For the text-containing cell, return its midpoint in (x, y) coordinate format. 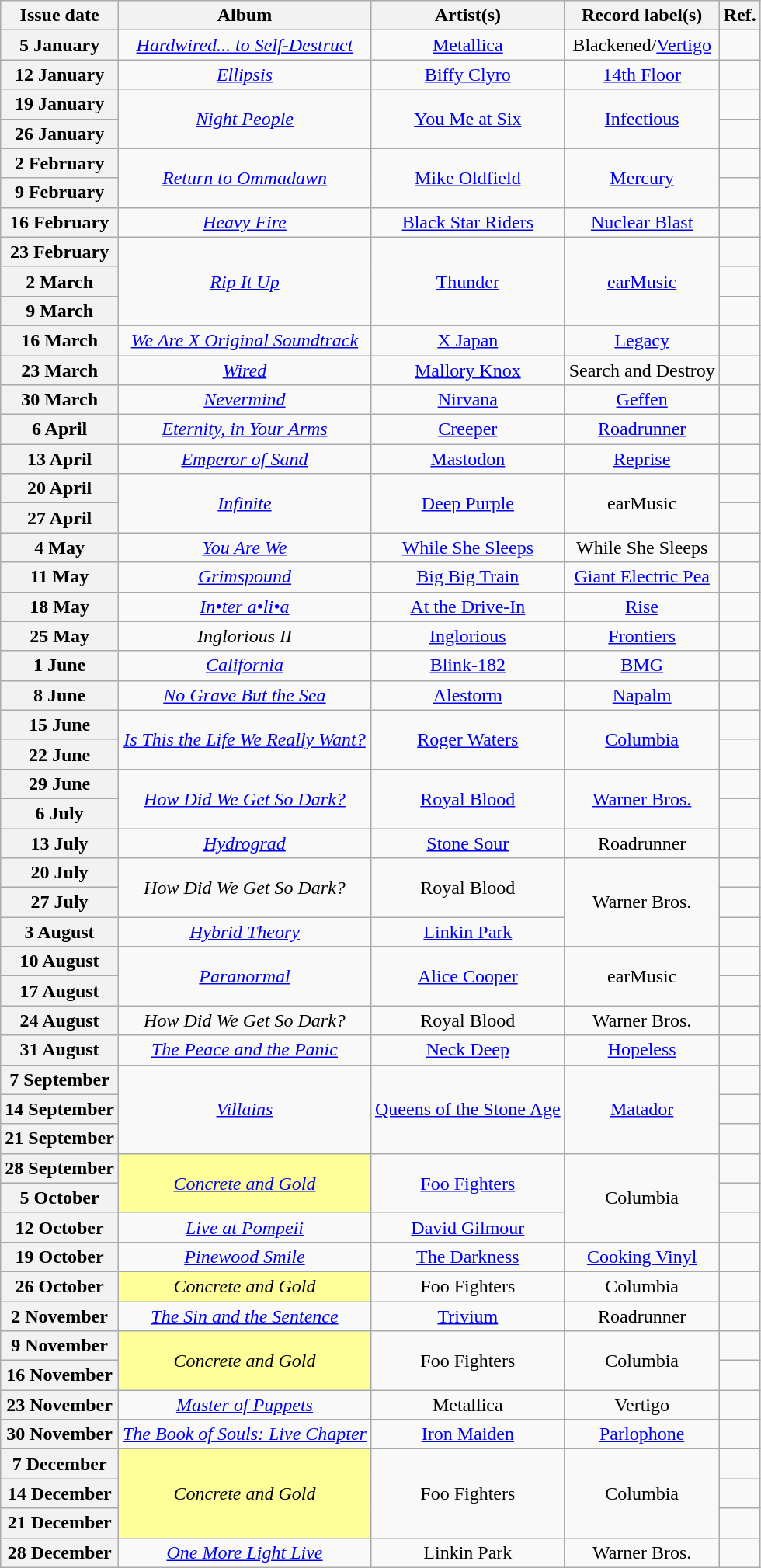
David Gilmour (467, 1227)
2 February (60, 163)
25 May (60, 636)
The Book of Souls: Live Chapter (244, 1434)
21 December (60, 1523)
23 February (60, 252)
You Me at Six (467, 119)
Napalm (641, 695)
Alice Cooper (467, 976)
Hardwired... to Self-Destruct (244, 45)
Rise (641, 607)
26 October (60, 1286)
30 March (60, 400)
22 June (60, 754)
Return to Ommadawn (244, 178)
4 May (60, 548)
Blink-182 (467, 666)
Cooking Vinyl (641, 1257)
12 October (60, 1227)
California (244, 666)
Roger Waters (467, 739)
16 March (60, 340)
You Are We (244, 548)
2 March (60, 281)
13 July (60, 843)
5 January (60, 45)
Nevermind (244, 400)
Master of Puppets (244, 1405)
18 May (60, 607)
28 December (60, 1552)
6 July (60, 813)
Ref. (739, 16)
Issue date (60, 16)
27 July (60, 902)
Live at Pompeii (244, 1227)
Neck Deep (467, 1050)
Nuclear Blast (641, 222)
Stone Sour (467, 843)
20 April (60, 488)
No Grave But the Sea (244, 695)
Vertigo (641, 1405)
Iron Maiden (467, 1434)
26 January (60, 134)
9 November (60, 1346)
Hopeless (641, 1050)
31 August (60, 1050)
Hybrid Theory (244, 932)
Parlophone (641, 1434)
We Are X Original Soundtrack (244, 340)
At the Drive-In (467, 607)
28 September (60, 1168)
5 October (60, 1198)
19 October (60, 1257)
20 July (60, 873)
Rip It Up (244, 281)
7 September (60, 1080)
Heavy Fire (244, 222)
The Darkness (467, 1257)
Wired (244, 370)
Deep Purple (467, 503)
Blackened/Vertigo (641, 45)
13 April (60, 459)
Mike Oldfield (467, 178)
16 February (60, 222)
Big Big Train (467, 577)
1 June (60, 666)
16 November (60, 1375)
Hydrograd (244, 843)
Ellipsis (244, 75)
Geffen (641, 400)
2 November (60, 1316)
Mallory Knox (467, 370)
Record label(s) (641, 16)
Biffy Clyro (467, 75)
Giant Electric Pea (641, 577)
Mercury (641, 178)
Reprise (641, 459)
Paranormal (244, 976)
X Japan (467, 340)
21 September (60, 1139)
In•ter a•li•a (244, 607)
15 June (60, 725)
Album (244, 16)
Matador (641, 1109)
The Peace and the Panic (244, 1050)
14 September (60, 1109)
Frontiers (641, 636)
8 June (60, 695)
Search and Destroy (641, 370)
10 August (60, 961)
Legacy (641, 340)
One More Light Live (244, 1552)
Inglorious (467, 636)
12 January (60, 75)
19 January (60, 104)
17 August (60, 991)
Night People (244, 119)
9 March (60, 311)
Artist(s) (467, 16)
Thunder (467, 281)
Villains (244, 1109)
29 June (60, 784)
30 November (60, 1434)
23 November (60, 1405)
Is This the Life We Really Want? (244, 739)
27 April (60, 518)
14 December (60, 1493)
Inglorious II (244, 636)
Infinite (244, 503)
Trivium (467, 1316)
Queens of the Stone Age (467, 1109)
24 August (60, 1020)
7 December (60, 1464)
6 April (60, 429)
23 March (60, 370)
Emperor of Sand (244, 459)
Creeper (467, 429)
BMG (641, 666)
Nirvana (467, 400)
Pinewood Smile (244, 1257)
Black Star Riders (467, 222)
3 August (60, 932)
11 May (60, 577)
Grimspound (244, 577)
Alestorm (467, 695)
The Sin and the Sentence (244, 1316)
14th Floor (641, 75)
Infectious (641, 119)
Mastodon (467, 459)
9 February (60, 193)
Eternity, in Your Arms (244, 429)
